For the text-containing cell, return its midpoint in [X, Y] coordinate format. 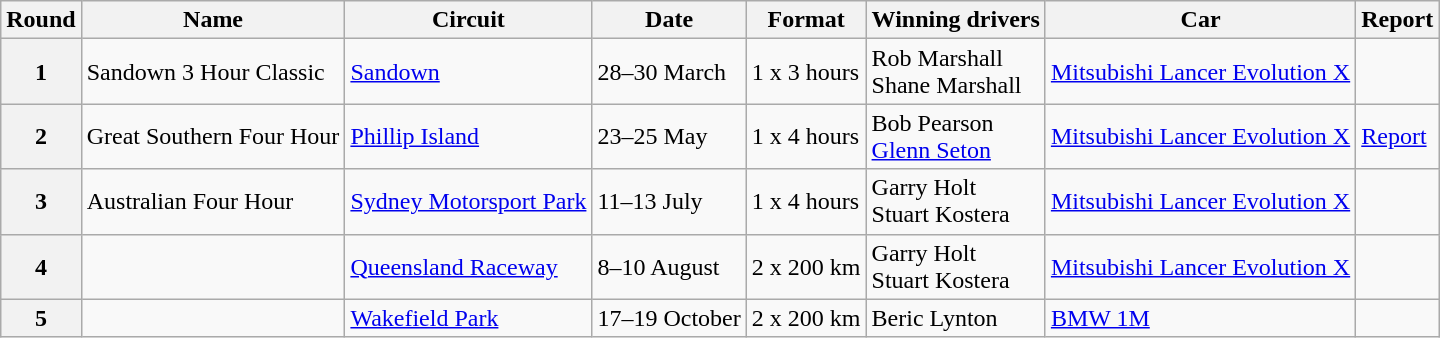
Winning drivers [956, 20]
Round [41, 20]
2 [41, 136]
Name [213, 20]
Phillip Island [468, 136]
8–10 August [669, 266]
1 x 3 hours [806, 72]
Format [806, 20]
28–30 March [669, 72]
Australian Four Hour [213, 202]
11–13 July [669, 202]
23–25 May [669, 136]
Date [669, 20]
Beric Lynton [956, 318]
Great Southern Four Hour [213, 136]
4 [41, 266]
Sandown [468, 72]
BMW 1M [1200, 318]
Sandown 3 Hour Classic [213, 72]
Wakefield Park [468, 318]
3 [41, 202]
Sydney Motorsport Park [468, 202]
Circuit [468, 20]
Rob MarshallShane Marshall [956, 72]
Queensland Raceway [468, 266]
Bob PearsonGlenn Seton [956, 136]
17–19 October [669, 318]
5 [41, 318]
Car [1200, 20]
1 [41, 72]
